Determine the (X, Y) coordinate at the center of the cell enclosing the given text.  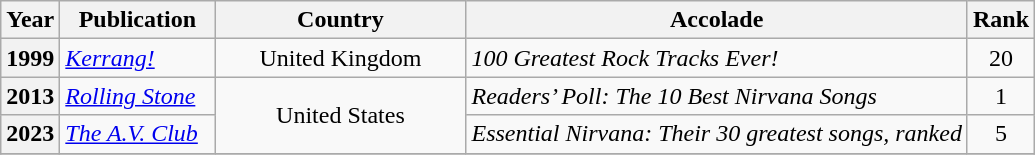
Rank (1000, 20)
5 (1000, 134)
Year (30, 20)
1 (1000, 96)
1999 (30, 58)
Essential Nirvana: Their 30 greatest songs, ranked (716, 134)
United Kingdom (340, 58)
20 (1000, 58)
Publication (138, 20)
Country (340, 20)
Accolade (716, 20)
United States (340, 115)
100 Greatest Rock Tracks Ever! (716, 58)
Kerrang! (138, 58)
2013 (30, 96)
Readers’ Poll: The 10 Best Nirvana Songs (716, 96)
The A.V. Club (138, 134)
Rolling Stone (138, 96)
2023 (30, 134)
